Capture the cell that displays the provided text and extract its (X, Y) central coordinate. 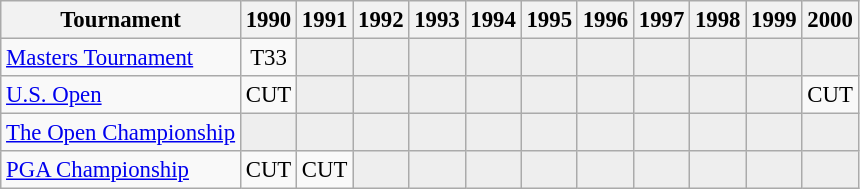
1994 (493, 20)
1998 (718, 20)
Masters Tournament (121, 58)
1997 (661, 20)
PGA Championship (121, 170)
The Open Championship (121, 133)
1995 (549, 20)
1990 (268, 20)
1992 (381, 20)
Tournament (121, 20)
1999 (774, 20)
U.S. Open (121, 95)
1991 (325, 20)
T33 (268, 58)
1996 (605, 20)
2000 (830, 20)
1993 (437, 20)
